Extract the [X, Y] coordinate from the center of the cell holding the provided text.  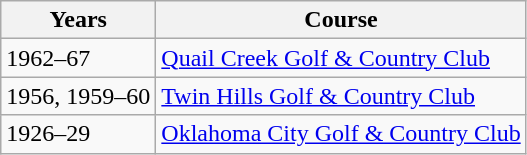
Oklahoma City Golf & Country Club [341, 134]
Course [341, 20]
Years [78, 20]
1956, 1959–60 [78, 96]
1962–67 [78, 58]
Twin Hills Golf & Country Club [341, 96]
Quail Creek Golf & Country Club [341, 58]
1926–29 [78, 134]
